Detect which cell encompasses the target text, then output its [x, y] center coordinate. 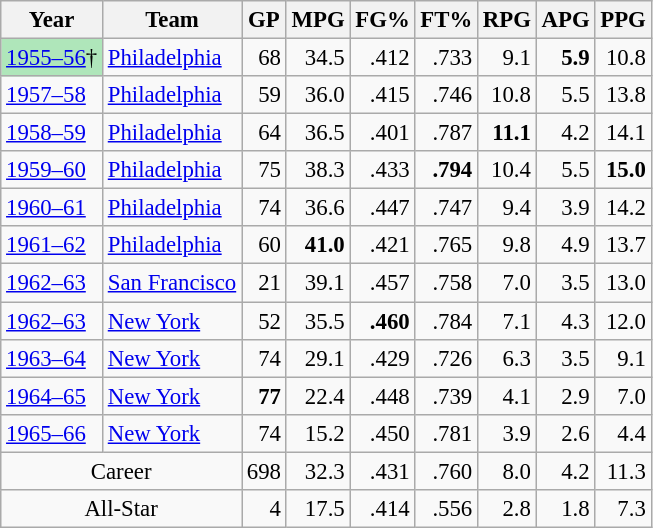
.429 [382, 358]
.746 [446, 95]
All-Star [122, 509]
.765 [446, 245]
8.0 [508, 471]
32.3 [318, 471]
52 [264, 321]
75 [264, 170]
.787 [446, 133]
60 [264, 245]
.556 [446, 509]
GP [264, 20]
.450 [382, 433]
.414 [382, 509]
38.3 [318, 170]
.726 [446, 358]
4.4 [623, 433]
.739 [446, 396]
36.6 [318, 208]
7.3 [623, 509]
64 [264, 133]
15.2 [318, 433]
4 [264, 509]
68 [264, 58]
1963–64 [52, 358]
21 [264, 283]
.415 [382, 95]
.401 [382, 133]
PPG [623, 20]
13.8 [623, 95]
7.1 [508, 321]
39.1 [318, 283]
.733 [446, 58]
4.3 [566, 321]
1965–66 [52, 433]
14.1 [623, 133]
Career [122, 471]
1960–61 [52, 208]
9.4 [508, 208]
MPG [318, 20]
41.0 [318, 245]
.447 [382, 208]
.448 [382, 396]
698 [264, 471]
.781 [446, 433]
15.0 [623, 170]
4.9 [566, 245]
RPG [508, 20]
34.5 [318, 58]
12.0 [623, 321]
FT% [446, 20]
FG% [382, 20]
.758 [446, 283]
Year [52, 20]
.433 [382, 170]
11.3 [623, 471]
.431 [382, 471]
1957–58 [52, 95]
59 [264, 95]
17.5 [318, 509]
.412 [382, 58]
29.1 [318, 358]
1959–60 [52, 170]
.784 [446, 321]
.760 [446, 471]
.460 [382, 321]
San Francisco [172, 283]
.794 [446, 170]
77 [264, 396]
1958–59 [52, 133]
2.8 [508, 509]
10.4 [508, 170]
1955–56† [52, 58]
36.0 [318, 95]
2.9 [566, 396]
.457 [382, 283]
Team [172, 20]
1961–62 [52, 245]
.747 [446, 208]
22.4 [318, 396]
35.5 [318, 321]
13.7 [623, 245]
36.5 [318, 133]
1.8 [566, 509]
9.8 [508, 245]
11.1 [508, 133]
4.1 [508, 396]
6.3 [508, 358]
13.0 [623, 283]
APG [566, 20]
.421 [382, 245]
2.6 [566, 433]
1964–65 [52, 396]
5.9 [566, 58]
14.2 [623, 208]
